Detect which cell encompasses the target text, then output its [x, y] center coordinate. 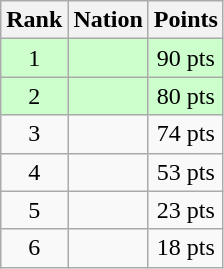
Nation [108, 20]
Points [186, 20]
2 [34, 96]
Rank [34, 20]
23 pts [186, 210]
3 [34, 134]
1 [34, 58]
80 pts [186, 96]
5 [34, 210]
4 [34, 172]
74 pts [186, 134]
90 pts [186, 58]
53 pts [186, 172]
6 [34, 248]
18 pts [186, 248]
